From the cell containing the given text, extract its center point as (X, Y) coordinate. 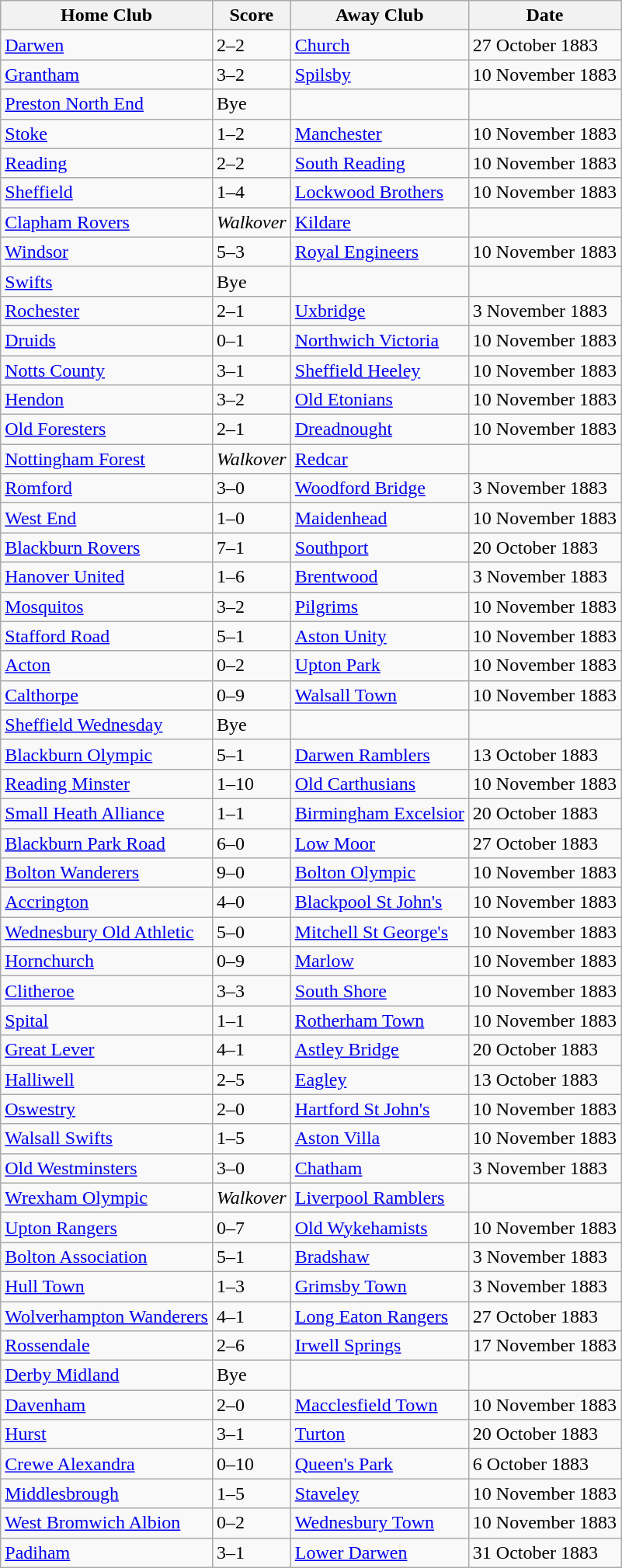
Walsall Swifts (107, 1139)
5–3 (252, 252)
Aston Villa (379, 1139)
Chatham (379, 1168)
Hartford St John's (379, 1109)
Wednesbury Town (379, 1523)
Old Wykehamists (379, 1227)
Old Carthusians (379, 784)
Grantham (107, 75)
South Reading (379, 163)
Mitchell St George's (379, 932)
Dreadnought (379, 429)
0–1 (252, 340)
Southport (379, 548)
Marlow (379, 961)
Blackpool St John's (379, 902)
1–0 (252, 518)
Old Foresters (107, 429)
Birmingham Excelsior (379, 813)
9–0 (252, 873)
3–3 (252, 991)
Staveley (379, 1493)
Church (379, 45)
1–6 (252, 577)
Reading (107, 163)
Turton (379, 1434)
Lower Darwen (379, 1552)
Astley Bridge (379, 1050)
Romford (107, 488)
Windsor (107, 252)
Stafford Road (107, 636)
Accrington (107, 902)
Home Club (107, 16)
Swifts (107, 281)
Stoke (107, 134)
5–0 (252, 932)
Date (544, 16)
Preston North End (107, 104)
Oswestry (107, 1109)
Long Eaton Rangers (379, 1316)
Rochester (107, 311)
Druids (107, 340)
Queen's Park (379, 1464)
Clitheroe (107, 991)
Eagley (379, 1080)
Uxbridge (379, 311)
Score (252, 16)
West Bromwich Albion (107, 1523)
Crewe Alexandra (107, 1464)
Spilsby (379, 75)
Liverpool Ramblers (379, 1198)
Lockwood Brothers (379, 193)
Away Club (379, 16)
Davenham (107, 1405)
Rossendale (107, 1346)
17 November 1883 (544, 1346)
Halliwell (107, 1080)
Woodford Bridge (379, 488)
Grimsby Town (379, 1286)
Rotherham Town (379, 1020)
2–5 (252, 1080)
Mosquitos (107, 607)
West End (107, 518)
6–0 (252, 843)
Aston Unity (379, 636)
1–4 (252, 193)
0–10 (252, 1464)
Calthorpe (107, 695)
Blackburn Rovers (107, 548)
1–10 (252, 784)
Bolton Association (107, 1257)
Northwich Victoria (379, 340)
Old Westminsters (107, 1168)
Maidenhead (379, 518)
Middlesbrough (107, 1493)
0–7 (252, 1227)
Clapham Rovers (107, 222)
Low Moor (379, 843)
Upton Park (379, 666)
Darwen (107, 45)
1–3 (252, 1286)
Nottingham Forest (107, 459)
Redcar (379, 459)
Pilgrims (379, 607)
Hull Town (107, 1286)
Blackburn Olympic (107, 754)
Great Lever (107, 1050)
31 October 1883 (544, 1552)
Royal Engineers (379, 252)
7–1 (252, 548)
Wolverhampton Wanderers (107, 1316)
Padiham (107, 1552)
Upton Rangers (107, 1227)
Manchester (379, 134)
Kildare (379, 222)
Bolton Wanderers (107, 873)
Walsall Town (379, 695)
1–2 (252, 134)
Reading Minster (107, 784)
Sheffield Wednesday (107, 725)
2–6 (252, 1346)
South Shore (379, 991)
Hurst (107, 1434)
Bolton Olympic (379, 873)
Blackburn Park Road (107, 843)
Bradshaw (379, 1257)
Sheffield (107, 193)
Hornchurch (107, 961)
Darwen Ramblers (379, 754)
4–0 (252, 902)
Notts County (107, 370)
Macclesfield Town (379, 1405)
Old Etonians (379, 400)
Small Heath Alliance (107, 813)
Wednesbury Old Athletic (107, 932)
Wrexham Olympic (107, 1198)
Brentwood (379, 577)
Acton (107, 666)
6 October 1883 (544, 1464)
Hanover United (107, 577)
Irwell Springs (379, 1346)
Derby Midland (107, 1375)
Hendon (107, 400)
Sheffield Heeley (379, 370)
Spital (107, 1020)
